Pinpoint the cell where the given text exists, returning its [X, Y] midpoint coordinate. 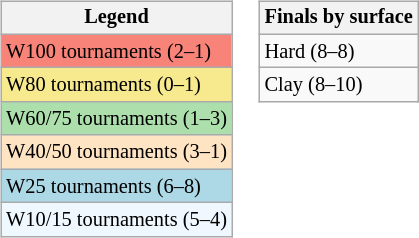
W100 tournaments (2–1) [116, 51]
W80 tournaments (0–1) [116, 85]
W60/75 tournaments (1–3) [116, 119]
W25 tournaments (6–8) [116, 186]
Finals by surface [339, 18]
Clay (8–10) [339, 85]
Hard (8–8) [339, 51]
W40/50 tournaments (3–1) [116, 152]
Legend [116, 18]
W10/15 tournaments (5–4) [116, 220]
